Search for the cell housing the specified text and yield its (x, y) center coordinate. 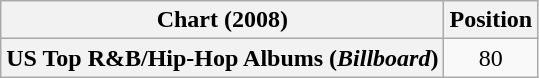
US Top R&B/Hip-Hop Albums (Billboard) (222, 58)
Position (491, 20)
Chart (2008) (222, 20)
80 (491, 58)
